Capture the cell that displays the provided text and extract its (X, Y) central coordinate. 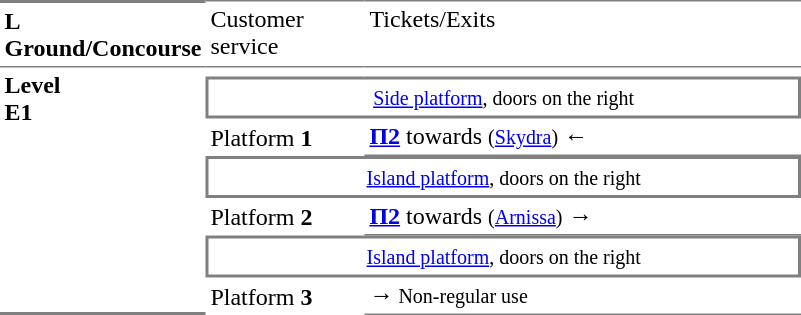
Π2 towards (Arnissa) → (583, 217)
LGround/Concourse (103, 34)
Platform 1 (286, 137)
Tickets/Exits (583, 34)
Platform 2 (286, 217)
Π2 towards (Skydra) ← (583, 137)
Customer service (286, 34)
